Identify which cell holds the provided text, then report its [x, y] central coordinate. 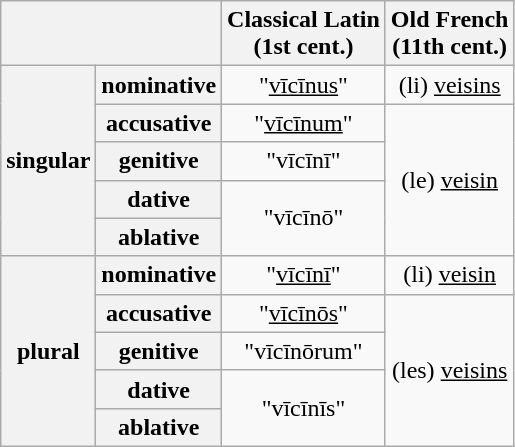
"vīcīnus" [304, 85]
(les) veisins [450, 370]
"vīcīnōrum" [304, 351]
Classical Latin(1st cent.) [304, 34]
(li) veisin [450, 275]
"vīcīnōs" [304, 313]
"vīcīnīs" [304, 408]
(li) veisins [450, 85]
Old French(11th cent.) [450, 34]
plural [48, 351]
(le) veisin [450, 180]
"vīcīnō" [304, 218]
"vīcīnum" [304, 123]
singular [48, 161]
